Locate the cell with the specified text and output its [X, Y] center coordinate. 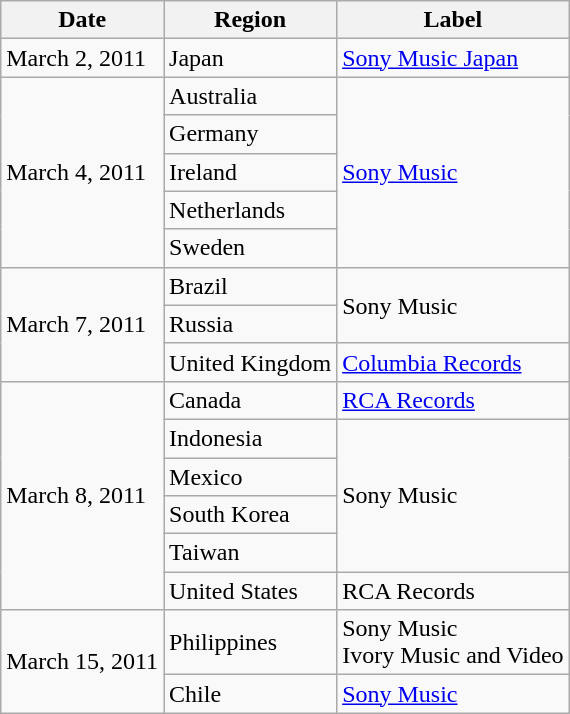
March 4, 2011 [82, 172]
Ireland [250, 172]
Germany [250, 134]
Region [250, 20]
Brazil [250, 286]
March 2, 2011 [82, 58]
March 15, 2011 [82, 662]
March 8, 2011 [82, 495]
United States [250, 591]
Date [82, 20]
Sweden [250, 248]
Russia [250, 324]
Canada [250, 400]
Label [453, 20]
Sony MusicIvory Music and Video [453, 642]
Philippines [250, 642]
United Kingdom [250, 362]
South Korea [250, 515]
Columbia Records [453, 362]
Netherlands [250, 210]
Chile [250, 694]
Japan [250, 58]
Indonesia [250, 438]
Sony Music Japan [453, 58]
Taiwan [250, 553]
Mexico [250, 477]
March 7, 2011 [82, 324]
Australia [250, 96]
